Detect which cell encompasses the target text, then output its (X, Y) center coordinate. 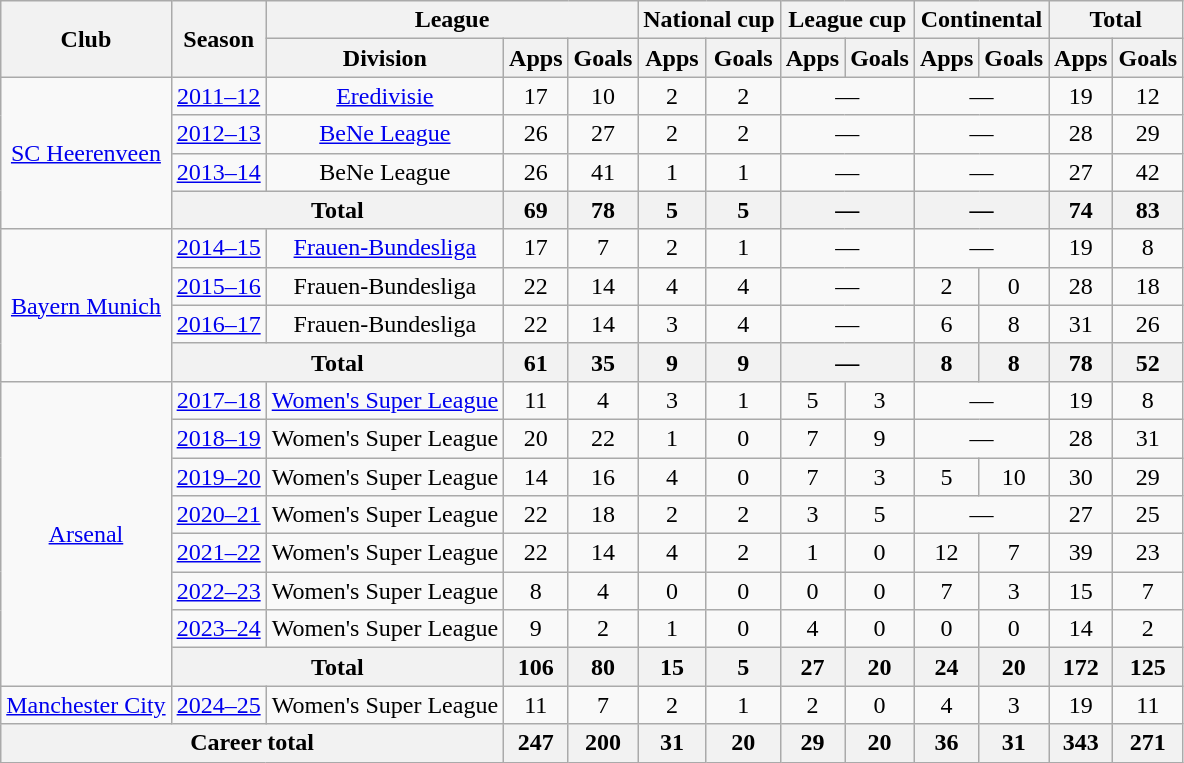
6 (946, 324)
16 (603, 477)
83 (1148, 210)
2023–24 (218, 629)
271 (1148, 743)
42 (1148, 172)
25 (1148, 515)
36 (946, 743)
Eredivisie (384, 96)
69 (536, 210)
200 (603, 743)
2011–12 (218, 96)
172 (1081, 667)
Continental (981, 20)
Division (384, 58)
106 (536, 667)
80 (603, 667)
35 (603, 362)
Arsenal (86, 533)
2019–20 (218, 477)
343 (1081, 743)
2022–23 (218, 591)
39 (1081, 553)
41 (603, 172)
2012–13 (218, 134)
2020–21 (218, 515)
24 (946, 667)
23 (1148, 553)
SC Heerenveen (86, 153)
61 (536, 362)
Club (86, 39)
2014–15 (218, 248)
National cup (709, 20)
Manchester City (86, 705)
2015–16 (218, 286)
League (452, 20)
League cup (847, 20)
Bayern Munich (86, 305)
2021–22 (218, 553)
2024–25 (218, 705)
30 (1081, 477)
2013–14 (218, 172)
Career total (252, 743)
74 (1081, 210)
2018–19 (218, 438)
52 (1148, 362)
Season (218, 39)
247 (536, 743)
125 (1148, 667)
2016–17 (218, 324)
2017–18 (218, 400)
